Capture the cell that displays the provided text and extract its [x, y] central coordinate. 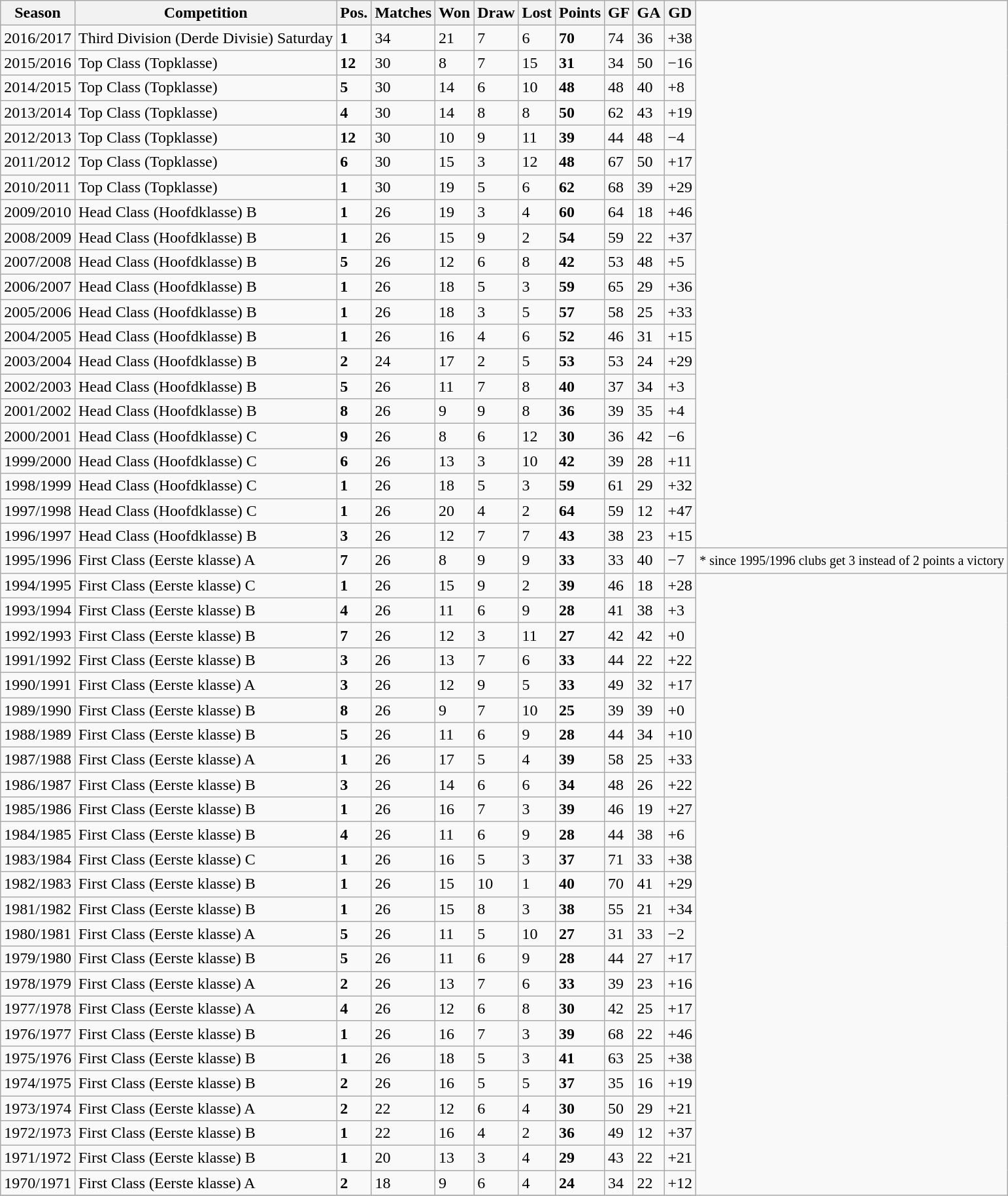
1984/1985 [38, 834]
+4 [680, 411]
+10 [680, 735]
1995/1996 [38, 560]
67 [619, 162]
1983/1984 [38, 859]
1986/1987 [38, 785]
1988/1989 [38, 735]
GD [680, 13]
+27 [680, 810]
1991/1992 [38, 660]
Season [38, 13]
1976/1977 [38, 1033]
+8 [680, 88]
Points [579, 13]
2003/2004 [38, 362]
−2 [680, 934]
−7 [680, 560]
2007/2008 [38, 262]
1975/1976 [38, 1058]
1980/1981 [38, 934]
2005/2006 [38, 312]
2011/2012 [38, 162]
+28 [680, 585]
57 [579, 312]
71 [619, 859]
Pos. [354, 13]
1992/1993 [38, 635]
2016/2017 [38, 38]
1996/1997 [38, 536]
−16 [680, 63]
1971/1972 [38, 1158]
54 [579, 237]
−4 [680, 137]
61 [619, 486]
55 [619, 909]
+5 [680, 262]
1982/1983 [38, 884]
2006/2007 [38, 286]
1990/1991 [38, 685]
2014/2015 [38, 88]
−6 [680, 436]
1985/1986 [38, 810]
2010/2011 [38, 187]
2002/2003 [38, 386]
2015/2016 [38, 63]
2004/2005 [38, 337]
1974/1975 [38, 1083]
+32 [680, 486]
+47 [680, 511]
GF [619, 13]
Matches [403, 13]
+16 [680, 983]
GA [648, 13]
+11 [680, 461]
2000/2001 [38, 436]
2009/2010 [38, 212]
Lost [537, 13]
1987/1988 [38, 760]
+6 [680, 834]
1997/1998 [38, 511]
1978/1979 [38, 983]
+34 [680, 909]
+12 [680, 1183]
2012/2013 [38, 137]
1970/1971 [38, 1183]
Won [455, 13]
Draw [496, 13]
32 [648, 685]
2013/2014 [38, 112]
Competition [205, 13]
1998/1999 [38, 486]
+36 [680, 286]
1999/2000 [38, 461]
60 [579, 212]
1981/1982 [38, 909]
Third Division (Derde Divisie) Saturday [205, 38]
* since 1995/1996 clubs get 3 instead of 2 points a victory [852, 560]
52 [579, 337]
2001/2002 [38, 411]
1993/1994 [38, 610]
1972/1973 [38, 1133]
1979/1980 [38, 959]
65 [619, 286]
1994/1995 [38, 585]
1989/1990 [38, 709]
74 [619, 38]
63 [619, 1058]
1973/1974 [38, 1108]
2008/2009 [38, 237]
1977/1978 [38, 1008]
